Return [x, y] of the center of cell containing provided text 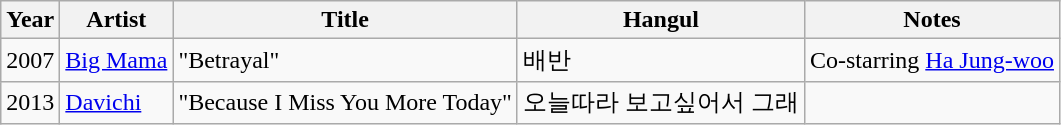
오늘따라 보고싶어서 그래 [660, 102]
2007 [30, 60]
2013 [30, 102]
Hangul [660, 20]
"Because I Miss You More Today" [346, 102]
Artist [116, 20]
배반 [660, 60]
Davichi [116, 102]
"Betrayal" [346, 60]
Year [30, 20]
Co-starring Ha Jung-woo [932, 60]
Title [346, 20]
Big Mama [116, 60]
Notes [932, 20]
